Pinpoint the cell where the given text exists, returning its (X, Y) midpoint coordinate. 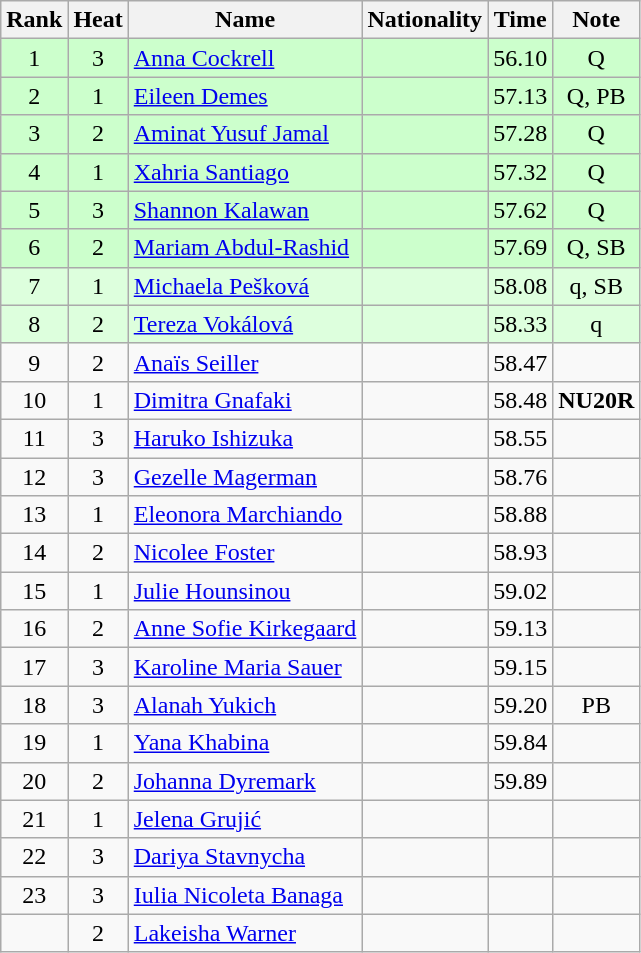
10 (34, 400)
58.88 (520, 515)
8 (34, 324)
14 (34, 553)
Time (520, 20)
Eleonora Marchiando (245, 515)
13 (34, 515)
Eileen Demes (245, 96)
57.28 (520, 134)
12 (34, 477)
Anne Sofie Kirkegaard (245, 629)
Nationality (425, 20)
6 (34, 248)
Q, PB (596, 96)
Heat (98, 20)
17 (34, 667)
57.69 (520, 248)
56.10 (520, 58)
18 (34, 705)
q (596, 324)
58.08 (520, 286)
Iulia Nicoleta Banaga (245, 895)
Jelena Grujić (245, 819)
Julie Hounsinou (245, 591)
11 (34, 438)
Nicolee Foster (245, 553)
21 (34, 819)
58.76 (520, 477)
59.02 (520, 591)
16 (34, 629)
9 (34, 362)
59.89 (520, 781)
Johanna Dyremark (245, 781)
Anaïs Seiller (245, 362)
Xahria Santiago (245, 172)
Note (596, 20)
59.13 (520, 629)
58.47 (520, 362)
Rank (34, 20)
59.84 (520, 743)
15 (34, 591)
Yana Khabina (245, 743)
Michaela Pešková (245, 286)
Q, SB (596, 248)
58.93 (520, 553)
58.55 (520, 438)
4 (34, 172)
Haruko Ishizuka (245, 438)
Mariam Abdul-Rashid (245, 248)
57.32 (520, 172)
Lakeisha Warner (245, 933)
58.48 (520, 400)
Karoline Maria Sauer (245, 667)
Shannon Kalawan (245, 210)
57.62 (520, 210)
5 (34, 210)
Dimitra Gnafaki (245, 400)
Anna Cockrell (245, 58)
Aminat Yusuf Jamal (245, 134)
Dariya Stavnycha (245, 857)
23 (34, 895)
q, SB (596, 286)
19 (34, 743)
59.20 (520, 705)
Alanah Yukich (245, 705)
7 (34, 286)
Name (245, 20)
59.15 (520, 667)
20 (34, 781)
58.33 (520, 324)
Gezelle Magerman (245, 477)
PB (596, 705)
NU20R (596, 400)
Tereza Vokálová (245, 324)
22 (34, 857)
57.13 (520, 96)
